Provide the [x, y] coordinate of the cell's center where the given text is located.  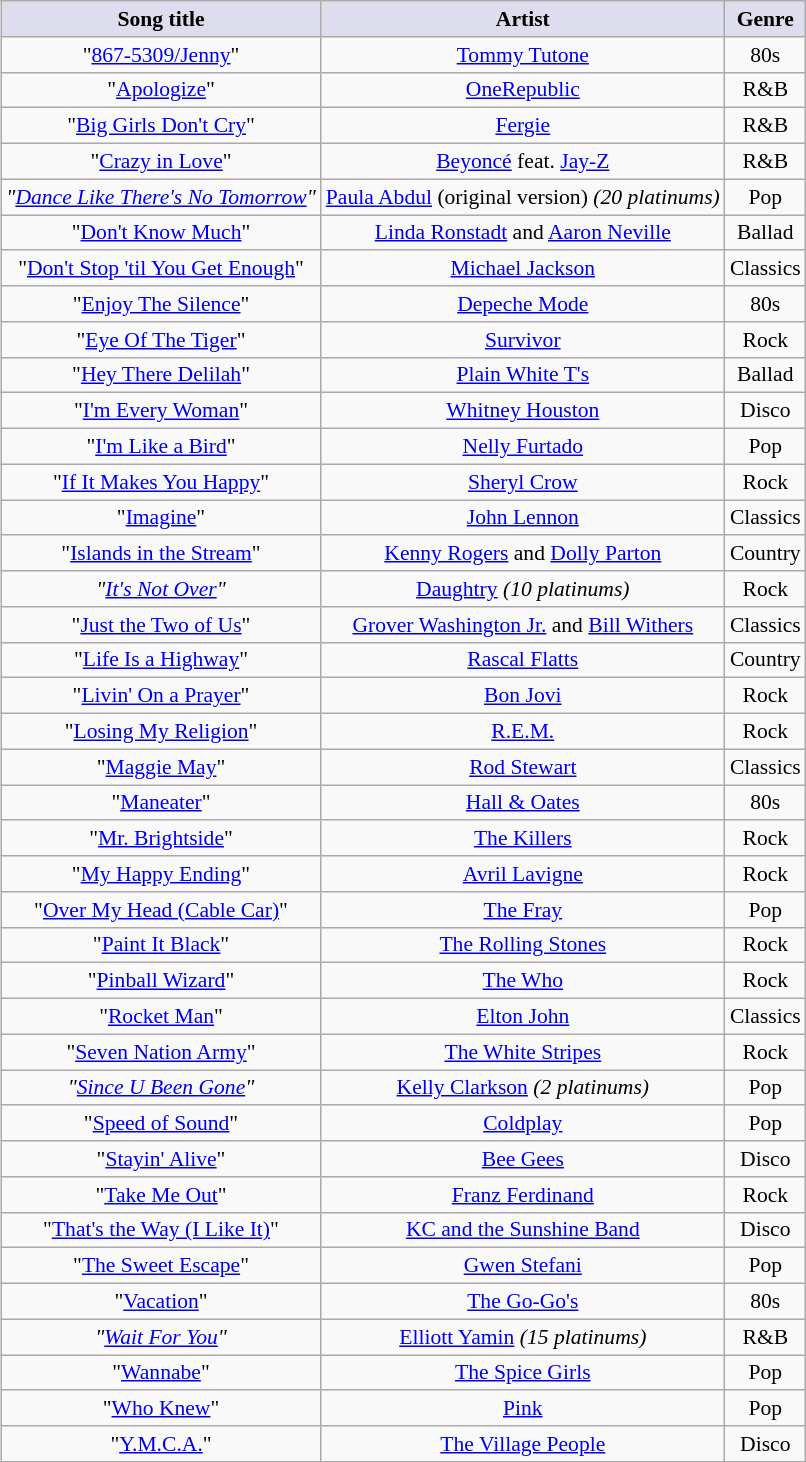
Elton John [523, 1016]
The Killers [523, 838]
"Paint It Black" [161, 945]
Pink [523, 1408]
Rod Stewart [523, 767]
"Life Is a Highway" [161, 660]
Plain White T's [523, 375]
"Seven Nation Army" [161, 1052]
Linda Ronstadt and Aaron Neville [523, 232]
Fergie [523, 126]
Whitney Houston [523, 411]
"Livin' On a Prayer" [161, 696]
Michael Jackson [523, 268]
"Apologize" [161, 90]
"That's the Way (I Like It)" [161, 1230]
"Islands in the Stream" [161, 553]
"Hey There Delilah" [161, 375]
Nelly Furtado [523, 446]
"Dance Like There's No Tomorrow" [161, 197]
"Don't Know Much" [161, 232]
Kelly Clarkson (2 platinums) [523, 1088]
"Since U Been Gone" [161, 1088]
"Stayin' Alive" [161, 1159]
Beyoncé feat. Jay-Z [523, 161]
"867-5309/Jenny" [161, 54]
"Losing My Religion" [161, 731]
Kenny Rogers and Dolly Parton [523, 553]
"Speed of Sound" [161, 1123]
"It's Not Over" [161, 589]
Paula Abdul (original version) (20 platinums) [523, 197]
"Mr. Brightside" [161, 838]
Hall & Oates [523, 802]
"If It Makes You Happy" [161, 482]
The Rolling Stones [523, 945]
R.E.M. [523, 731]
"Eye Of The Tiger" [161, 339]
"Big Girls Don't Cry" [161, 126]
John Lennon [523, 518]
The Fray [523, 909]
The Village People [523, 1444]
Franz Ferdinand [523, 1194]
Depeche Mode [523, 304]
Survivor [523, 339]
Tommy Tutone [523, 54]
"Wannabe" [161, 1372]
"Maggie May" [161, 767]
"Y.M.C.A." [161, 1444]
"Rocket Man" [161, 1016]
Coldplay [523, 1123]
"Enjoy The Silence" [161, 304]
Genre [766, 19]
"Take Me Out" [161, 1194]
The Who [523, 981]
The White Stripes [523, 1052]
"Crazy in Love" [161, 161]
Bon Jovi [523, 696]
"Over My Head (Cable Car)" [161, 909]
KC and the Sunshine Band [523, 1230]
Grover Washington Jr. and Bill Withers [523, 624]
"Pinball Wizard" [161, 981]
Elliott Yamin (15 platinums) [523, 1337]
The Go-Go's [523, 1301]
The Spice Girls [523, 1372]
Sheryl Crow [523, 482]
"I'm Every Woman" [161, 411]
Bee Gees [523, 1159]
Avril Lavigne [523, 874]
Daughtry (10 platinums) [523, 589]
"Wait For You" [161, 1337]
"Vacation" [161, 1301]
"Just the Two of Us" [161, 624]
"Who Knew" [161, 1408]
Rascal Flatts [523, 660]
Artist [523, 19]
"The Sweet Escape" [161, 1266]
Song title [161, 19]
"My Happy Ending" [161, 874]
"Maneater" [161, 802]
Gwen Stefani [523, 1266]
"Don't Stop 'til You Get Enough" [161, 268]
"I'm Like a Bird" [161, 446]
"Imagine" [161, 518]
OneRepublic [523, 90]
